Scan for the cell matching the given text and deliver its [X, Y] coordinate at center. 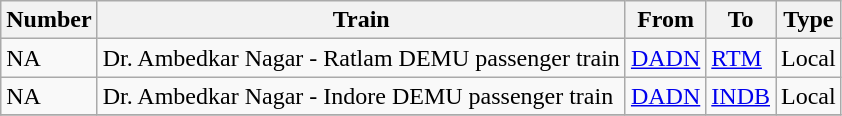
RTM [741, 58]
Dr. Ambedkar Nagar - Indore DEMU passenger train [361, 96]
Number [49, 20]
From [665, 20]
INDB [741, 96]
To [741, 20]
Type [809, 20]
Train [361, 20]
Dr. Ambedkar Nagar - Ratlam DEMU passenger train [361, 58]
